Extract the [x, y] coordinate from the center of the cell holding the provided text.  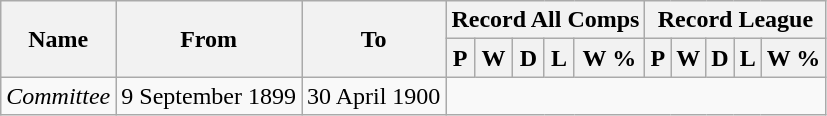
Record League [736, 20]
30 April 1900 [374, 96]
Committee [58, 96]
Name [58, 39]
9 September 1899 [209, 96]
Record All Comps [546, 20]
To [374, 39]
From [209, 39]
